Provide the [x, y] coordinate of the cell's center where the given text is located.  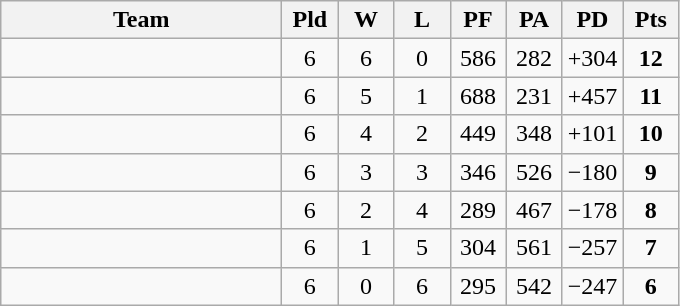
−178 [592, 210]
295 [478, 286]
10 [651, 134]
Pts [651, 20]
8 [651, 210]
−180 [592, 172]
PF [478, 20]
11 [651, 96]
−257 [592, 248]
L [422, 20]
−247 [592, 286]
PA [534, 20]
+457 [592, 96]
9 [651, 172]
586 [478, 58]
12 [651, 58]
346 [478, 172]
+304 [592, 58]
526 [534, 172]
7 [651, 248]
449 [478, 134]
+101 [592, 134]
PD [592, 20]
Team [142, 20]
W [366, 20]
467 [534, 210]
542 [534, 286]
348 [534, 134]
231 [534, 96]
688 [478, 96]
Pld [310, 20]
282 [534, 58]
289 [478, 210]
561 [534, 248]
304 [478, 248]
